Search for the cell housing the specified text and yield its [X, Y] center coordinate. 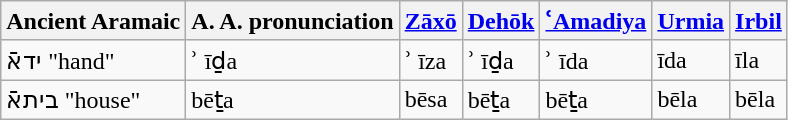
Ancient Aramaic [94, 21]
ʿAmadiya [596, 21]
Urmia [691, 21]
ʾ īza [430, 60]
ביתאֿ "house" [94, 100]
īla [759, 60]
ידאֿ "hand" [94, 60]
Irbil [759, 21]
īda [691, 60]
Dehōk [501, 21]
A. A. pronunciation [292, 21]
ʾ īda [596, 60]
Zāxō [430, 21]
bēsa [430, 100]
